For the text-containing cell, return its midpoint in (X, Y) coordinate format. 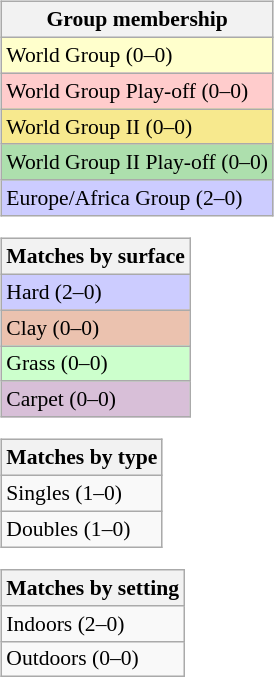
Hard (2–0) (96, 292)
Grass (0–0) (96, 364)
Indoors (2–0) (92, 623)
World Group II (0–0) (137, 127)
Matches by type (82, 458)
World Group Play-off (0–0) (137, 91)
Carpet (0–0) (96, 399)
Singles (1–0) (82, 494)
Clay (0–0) (96, 328)
Europe/Africa Group (2–0) (137, 198)
Matches by surface (96, 257)
Group membership (137, 20)
World Group II Play-off (0–0) (137, 162)
Matches by setting (92, 588)
Outdoors (0–0) (92, 659)
World Group (0–0) (137, 55)
Doubles (1–0) (82, 529)
